Search for the cell housing the specified text and yield its [X, Y] center coordinate. 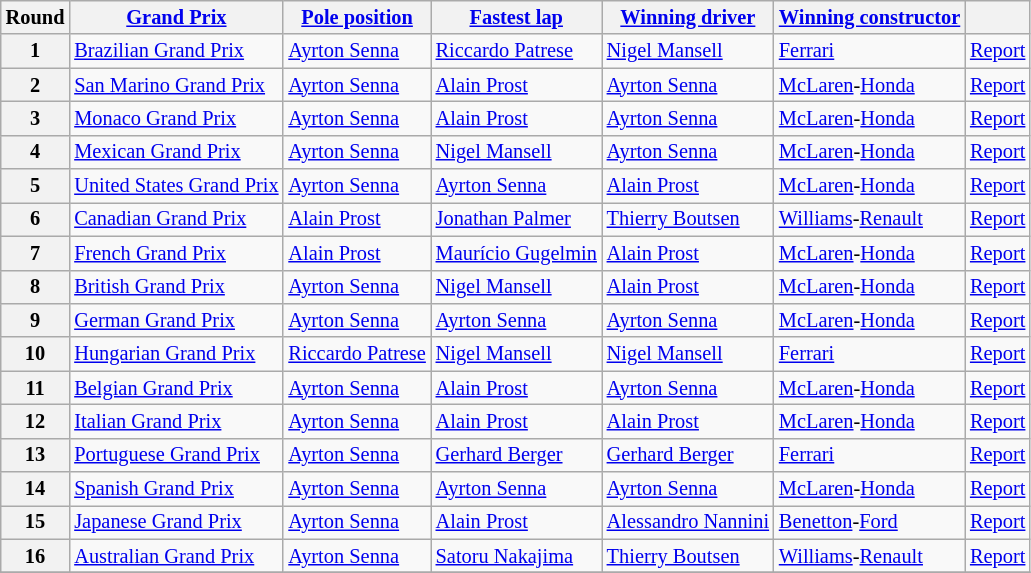
12 [36, 421]
9 [36, 320]
5 [36, 186]
15 [36, 522]
6 [36, 219]
Mexican Grand Prix [176, 152]
German Grand Prix [176, 320]
San Marino Grand Prix [176, 85]
14 [36, 489]
1 [36, 51]
Satoru Nakajima [516, 556]
British Grand Prix [176, 287]
10 [36, 354]
Pole position [356, 17]
Alessandro Nannini [688, 522]
Winning driver [688, 17]
Winning constructor [870, 17]
4 [36, 152]
11 [36, 388]
Spanish Grand Prix [176, 489]
Monaco Grand Prix [176, 118]
Benetton-Ford [870, 522]
Australian Grand Prix [176, 556]
Canadian Grand Prix [176, 219]
Fastest lap [516, 17]
Hungarian Grand Prix [176, 354]
16 [36, 556]
Japanese Grand Prix [176, 522]
7 [36, 253]
2 [36, 85]
Maurício Gugelmin [516, 253]
Grand Prix [176, 17]
Italian Grand Prix [176, 421]
United States Grand Prix [176, 186]
13 [36, 455]
Belgian Grand Prix [176, 388]
Brazilian Grand Prix [176, 51]
3 [36, 118]
Round [36, 17]
8 [36, 287]
Portuguese Grand Prix [176, 455]
Jonathan Palmer [516, 219]
French Grand Prix [176, 253]
